Search for the cell housing the specified text and yield its [X, Y] center coordinate. 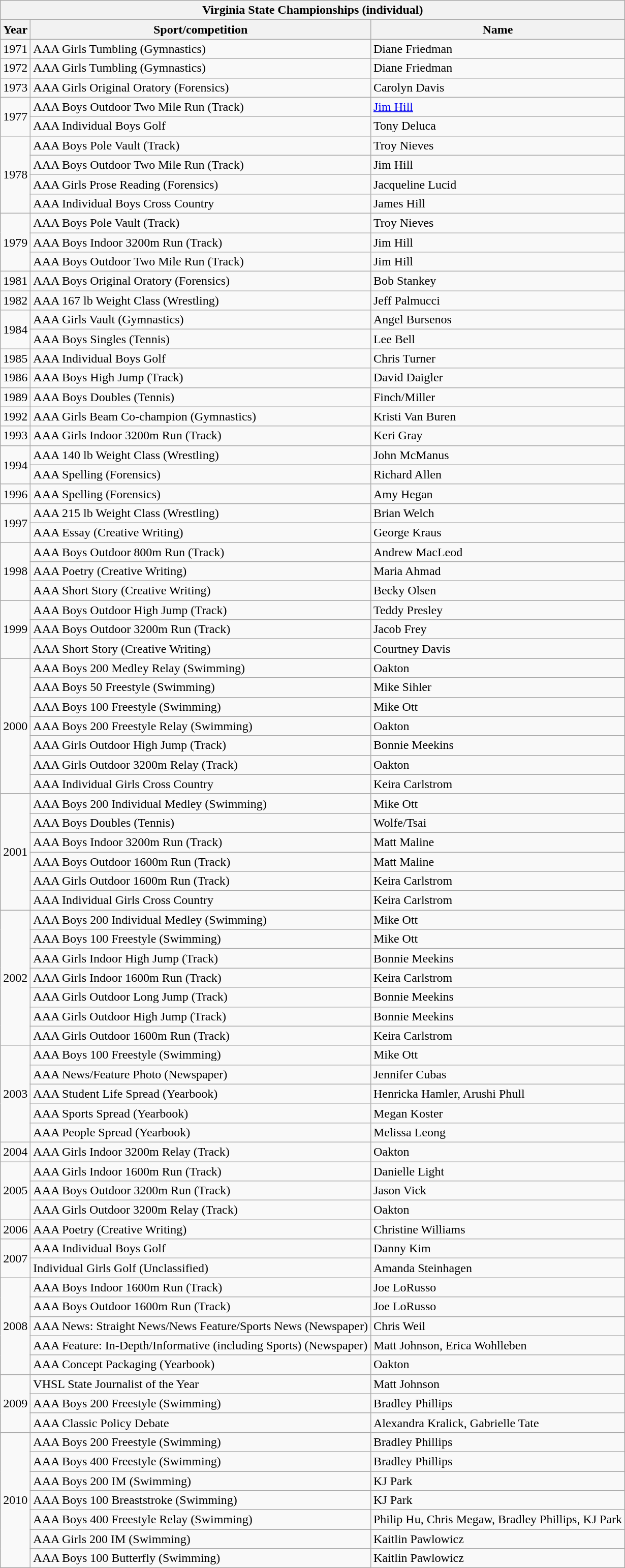
AAA Boys Outdoor High Jump (Track) [201, 610]
1986 [15, 378]
AAA Boys Outdoor 800m Run (Track) [201, 552]
Christine Williams [497, 1229]
James Hill [497, 203]
Danny Kim [497, 1249]
George Kraus [497, 532]
AAA Boys 50 Freestyle (Swimming) [201, 687]
Brian Welch [497, 513]
2010 [15, 1500]
1981 [15, 281]
Courtney Davis [497, 649]
AAA Girls 200 IM (Swimming) [201, 1539]
Alexandra Kralick, Gabrielle Tate [497, 1423]
Carolyn Davis [497, 87]
Teddy Presley [497, 610]
AAA Boys 100 Breaststroke (Swimming) [201, 1500]
Mike Sihler [497, 687]
2002 [15, 978]
Sport/competition [201, 29]
Jacqueline Lucid [497, 184]
AAA Boys 200 Freestyle Relay (Swimming) [201, 726]
1989 [15, 397]
1996 [15, 494]
Keri Gray [497, 436]
Year [15, 29]
AAA News: Straight News/News Feature/Sports News (Newspaper) [201, 1326]
AAA 215 lb Weight Class (Wrestling) [201, 513]
AAA 167 lb Weight Class (Wrestling) [201, 300]
AAA Girls Indoor High Jump (Track) [201, 958]
AAA Feature: In-Depth/Informative (including Sports) (Newspaper) [201, 1345]
AAA 140 lb Weight Class (Wrestling) [201, 455]
Name [497, 29]
2007 [15, 1258]
1973 [15, 87]
AAA Girls Indoor 3200m Relay (Track) [201, 1152]
Henricka Hamler, Arushi Phull [497, 1094]
2006 [15, 1229]
Maria Ahmad [497, 571]
David Daigler [497, 378]
AAA Classic Policy Debate [201, 1423]
AAA Student Life Spread (Yearbook) [201, 1094]
Amanda Steinhagen [497, 1268]
Matt Johnson [497, 1384]
2004 [15, 1152]
Danielle Light [497, 1171]
1992 [15, 416]
1978 [15, 174]
1999 [15, 629]
2000 [15, 726]
Richard Allen [497, 474]
AAA Girls Original Oratory (Forensics) [201, 87]
Chris Weil [497, 1326]
1993 [15, 436]
AAA Girls Beam Co-champion (Gymnastics) [201, 416]
2008 [15, 1326]
1972 [15, 68]
Lee Bell [497, 339]
1971 [15, 49]
Bob Stankey [497, 281]
AAA Girls Outdoor Long Jump (Track) [201, 997]
AAA Essay (Creative Writing) [201, 532]
AAA News/Feature Photo (Newspaper) [201, 1074]
Jennifer Cubas [497, 1074]
AAA Boys Indoor 1600m Run (Track) [201, 1287]
1982 [15, 300]
Becky Olsen [497, 591]
Amy Hegan [497, 494]
AAA Concept Packaging (Yearbook) [201, 1365]
1994 [15, 465]
Jacob Frey [497, 629]
Jeff Palmucci [497, 300]
2005 [15, 1190]
AAA Boys 200 IM (Swimming) [201, 1481]
VHSL State Journalist of the Year [201, 1384]
AAA Sports Spread (Yearbook) [201, 1113]
AAA Boys 400 Freestyle Relay (Swimming) [201, 1520]
Andrew MacLeod [497, 552]
2003 [15, 1094]
Virginia State Championships (individual) [313, 10]
Matt Johnson, Erica Wohlleben [497, 1345]
AAA Boys High Jump (Track) [201, 378]
Angel Bursenos [497, 320]
1984 [15, 329]
AAA Boys Singles (Tennis) [201, 339]
1998 [15, 571]
1977 [15, 116]
John McManus [497, 455]
AAA Boys 200 Medley Relay (Swimming) [201, 668]
AAA Individual Boys Cross Country [201, 203]
Melissa Leong [497, 1132]
AAA People Spread (Yearbook) [201, 1132]
2001 [15, 852]
AAA Boys 100 Butterfly (Swimming) [201, 1558]
Megan Koster [497, 1113]
Kristi Van Buren [497, 416]
Wolfe/Tsai [497, 823]
Finch/Miller [497, 397]
1997 [15, 523]
Jason Vick [497, 1191]
Philip Hu, Chris Megaw, Bradley Phillips, KJ Park [497, 1520]
Tony Deluca [497, 126]
AAA Boys Original Oratory (Forensics) [201, 281]
AAA Boys 400 Freestyle (Swimming) [201, 1461]
1979 [15, 242]
AAA Girls Vault (Gymnastics) [201, 320]
2009 [15, 1403]
1985 [15, 358]
Chris Turner [497, 358]
AAA Girls Prose Reading (Forensics) [201, 184]
Individual Girls Golf (Unclassified) [201, 1268]
AAA Girls Indoor 3200m Run (Track) [201, 436]
